Return the (X, Y) coordinate for the center point of the cell that contains the specified text.  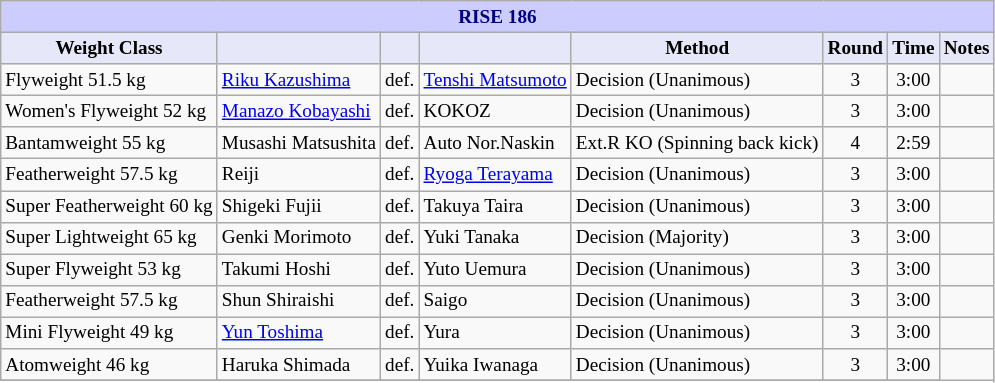
Haruka Shimada (298, 365)
Super Featherweight 60 kg (110, 206)
Atomweight 46 kg (110, 365)
Riku Kazushima (298, 80)
Method (697, 48)
Notes (966, 48)
Reiji (298, 175)
Manazo Kobayashi (298, 111)
Time (914, 48)
Flyweight 51.5 kg (110, 80)
Ryoga Terayama (495, 175)
Women's Flyweight 52 kg (110, 111)
Mini Flyweight 49 kg (110, 333)
Genki Morimoto (298, 238)
Auto Nor.Naskin (495, 143)
KOKOZ (495, 111)
Super Flyweight 53 kg (110, 270)
Decision (Majority) (697, 238)
Shigeki Fujii (298, 206)
Shun Shiraishi (298, 301)
Yuto Uemura (495, 270)
Yuki Tanaka (495, 238)
Ext.R KO (Spinning back kick) (697, 143)
2:59 (914, 143)
Yura (495, 333)
Saigo (495, 301)
Bantamweight 55 kg (110, 143)
Yun Toshima (298, 333)
RISE 186 (498, 17)
Yuika Iwanaga (495, 365)
Takuya Taira (495, 206)
Super Lightweight 65 kg (110, 238)
Tenshi Matsumoto (495, 80)
Round (856, 48)
Musashi Matsushita (298, 143)
Weight Class (110, 48)
Takumi Hoshi (298, 270)
4 (856, 143)
